Output the (X, Y) coordinate of the center of the cell containing the given text.  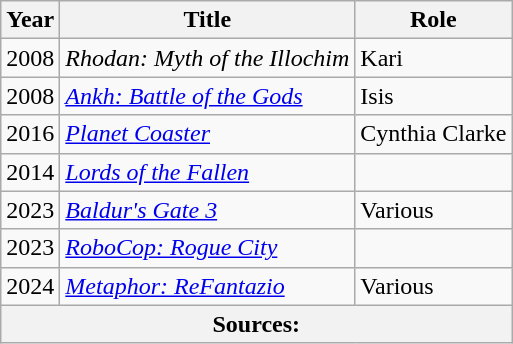
Lords of the Fallen (208, 172)
Role (434, 20)
Isis (434, 96)
Sources: (256, 324)
Rhodan: Myth of the Illochim (208, 58)
Metaphor: ReFantazio (208, 286)
2024 (30, 286)
Ankh: Battle of the Gods (208, 96)
Kari (434, 58)
Year (30, 20)
Cynthia Clarke (434, 134)
Title (208, 20)
2014 (30, 172)
RoboCop: Rogue City (208, 248)
Baldur's Gate 3 (208, 210)
Planet Coaster (208, 134)
2016 (30, 134)
